Determine the [X, Y] coordinate at the center of the cell enclosing the given text.  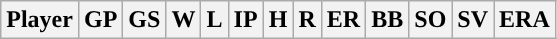
GP [100, 20]
SO [430, 20]
ERA [525, 20]
IP [246, 20]
H [278, 20]
SV [473, 20]
W [184, 20]
R [307, 20]
GS [144, 20]
L [214, 20]
ER [343, 20]
BB [388, 20]
Player [40, 20]
